Provide the [x, y] coordinate of the cell's center where the given text is located.  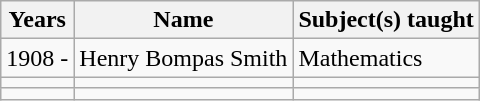
Years [38, 20]
1908 - [38, 58]
Henry Bompas Smith [184, 58]
Mathematics [386, 58]
Subject(s) taught [386, 20]
Name [184, 20]
